Locate the cell with the specified text and output its (X, Y) center coordinate. 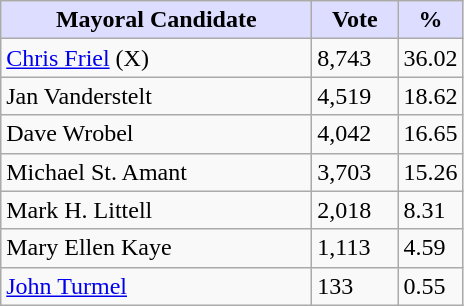
16.65 (430, 134)
Mayoral Candidate (156, 20)
Jan Vanderstelt (156, 96)
John Turmel (156, 286)
4,042 (355, 134)
0.55 (430, 286)
4.59 (430, 248)
36.02 (430, 58)
3,703 (355, 172)
8.31 (430, 210)
Michael St. Amant (156, 172)
8,743 (355, 58)
15.26 (430, 172)
Mary Ellen Kaye (156, 248)
2,018 (355, 210)
Dave Wrobel (156, 134)
% (430, 20)
1,113 (355, 248)
133 (355, 286)
Chris Friel (X) (156, 58)
4,519 (355, 96)
Mark H. Littell (156, 210)
Vote (355, 20)
18.62 (430, 96)
